From the cell containing the given text, extract its center point as [X, Y] coordinate. 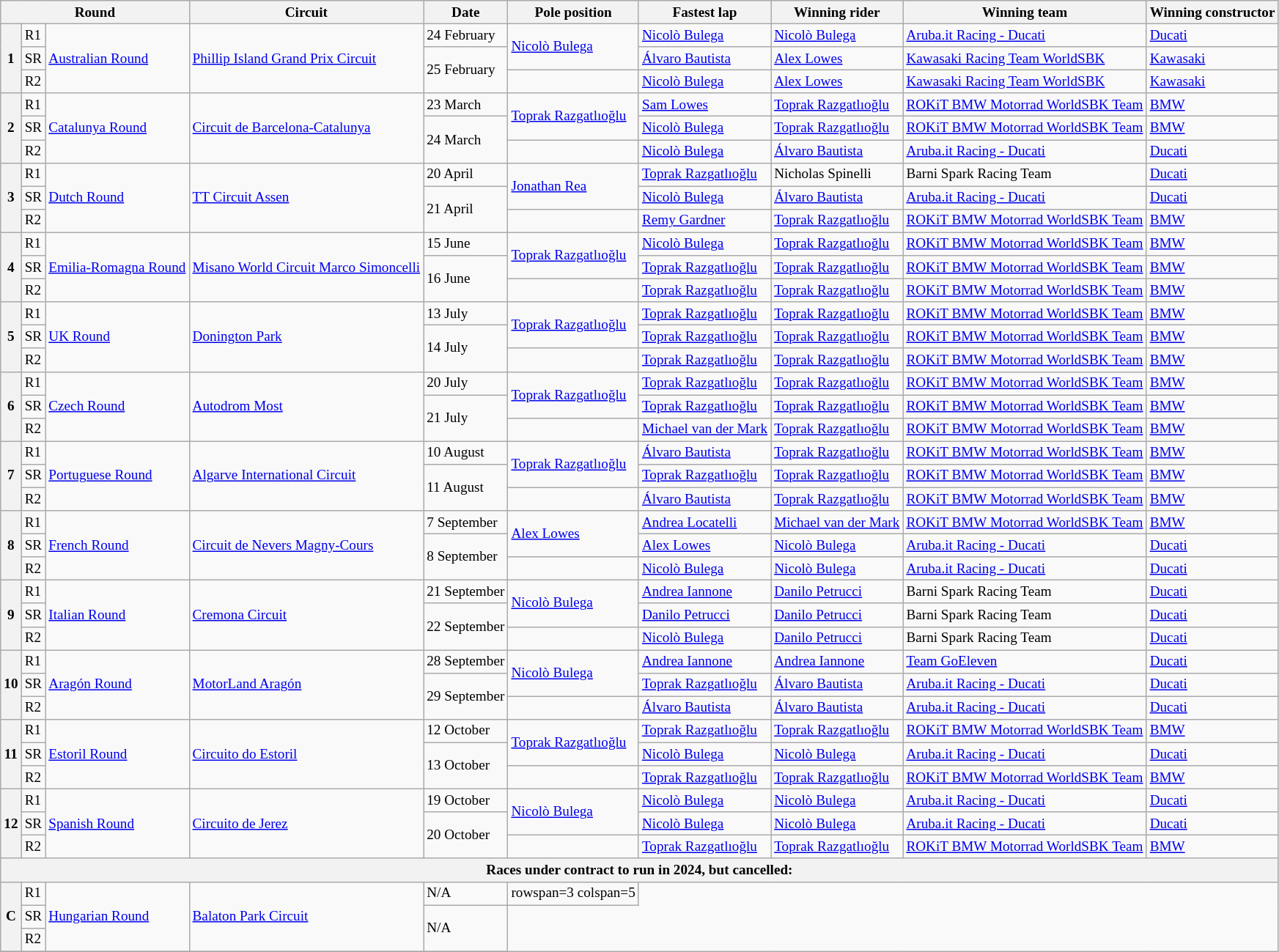
UK Round [117, 337]
MotorLand Aragón [306, 685]
24 March [466, 139]
12 October [466, 731]
Algarve International Circuit [306, 476]
28 September [466, 661]
24 February [466, 35]
Sam Lowes [704, 105]
Pole position [573, 12]
Czech Round [117, 406]
4 [11, 267]
9 [11, 616]
Winning rider [837, 12]
5 [11, 337]
Circuit de Nevers Magny-Cours [306, 545]
Italian Round [117, 616]
Misano World Circuit Marco Simoncelli [306, 267]
Phillip Island Grand Prix Circuit [306, 59]
21 April [466, 210]
Spanish Round [117, 824]
15 June [466, 244]
Portuguese Round [117, 476]
8 September [466, 557]
Winning constructor [1212, 12]
Dutch Round [117, 198]
Emilia-Romagna Round [117, 267]
rowspan=3 colspan=5 [573, 893]
16 June [466, 278]
Estoril Round [117, 753]
20 October [466, 835]
Hungarian Round [117, 916]
11 August [466, 487]
12 [11, 824]
Balaton Park Circuit [306, 916]
Andrea Locatelli [704, 523]
3 [11, 198]
25 February [466, 70]
20 April [466, 174]
Circuit [306, 12]
10 August [466, 453]
11 [11, 753]
2 [11, 128]
22 September [466, 626]
Circuit de Barcelona-Catalunya [306, 128]
19 October [466, 800]
Jonathan Rea [573, 186]
7 [11, 476]
Cremona Circuit [306, 616]
8 [11, 545]
Circuito do Estoril [306, 753]
TT Circuit Assen [306, 198]
Catalunya Round [117, 128]
Remy Gardner [704, 221]
7 September [466, 523]
French Round [117, 545]
Team GoEleven [1025, 661]
10 [11, 685]
23 March [466, 105]
13 October [466, 765]
Fastest lap [704, 12]
Races under contract to run in 2024, but cancelled: [639, 870]
Date [466, 12]
Aragón Round [117, 685]
Winning team [1025, 12]
1 [11, 59]
20 July [466, 383]
Round [95, 12]
Donington Park [306, 337]
Australian Round [117, 59]
Circuito de Jerez [306, 824]
21 July [466, 418]
6 [11, 406]
Nicholas Spinelli [837, 174]
13 July [466, 314]
C [11, 916]
21 September [466, 592]
Autodrom Most [306, 406]
14 July [466, 349]
29 September [466, 696]
